Provide the [X, Y] coordinate of the cell's center where the given text is located.  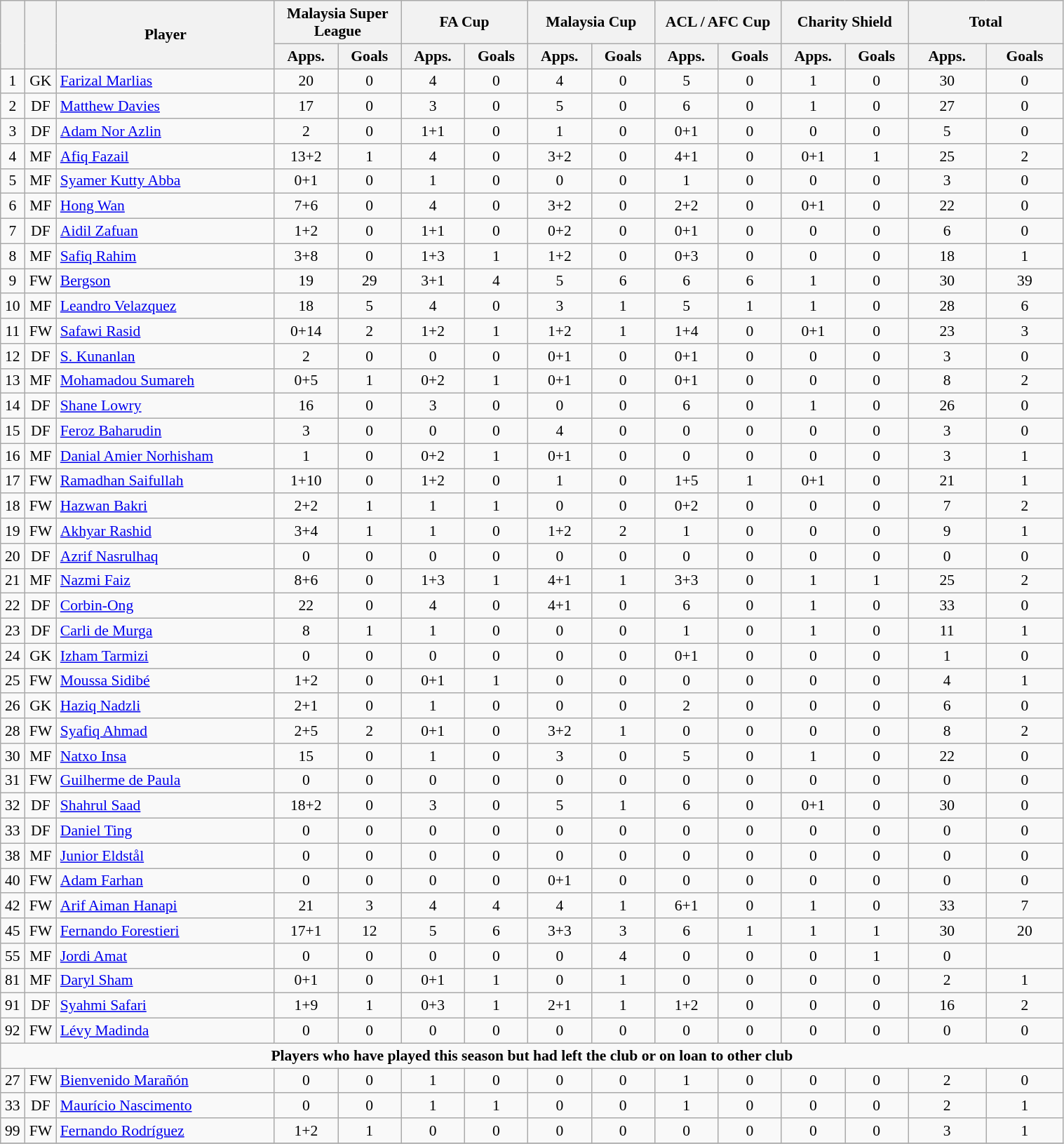
1+10 [306, 481]
3+1 [433, 281]
0+5 [306, 381]
39 [1025, 281]
FA Cup [464, 22]
Player [166, 35]
81 [13, 981]
31 [13, 781]
Mohamadou Sumareh [166, 381]
18+2 [306, 806]
13+2 [306, 156]
Lévy Madinda [166, 1031]
S. Kunanlan [166, 356]
8+6 [306, 581]
Moussa Sidibé [166, 681]
Malaysia Cup [591, 22]
Leandro Velazquez [166, 307]
6+1 [686, 906]
3+4 [306, 531]
Players who have played this season but had left the club or on loan to other club [532, 1056]
Afiq Fazail [166, 156]
Nazmi Faiz [166, 581]
Hazwan Bakri [166, 506]
Natxo Insa [166, 756]
Syahmi Safari [166, 1006]
91 [13, 1006]
3+8 [306, 256]
Adam Farhan [166, 881]
Carli de Murga [166, 631]
1+9 [306, 1006]
Hong Wan [166, 206]
Corbin-Ong [166, 606]
Bienvenido Marañón [166, 1081]
Shahrul Saad [166, 806]
Shane Lowry [166, 406]
24 [13, 656]
Fernando Rodríguez [166, 1131]
Akhyar Rashid [166, 531]
13 [13, 381]
Feroz Baharudin [166, 431]
Aidil Zafuan [166, 231]
0+14 [306, 331]
Daryl Sham [166, 981]
38 [13, 856]
Total [986, 22]
2+5 [306, 731]
55 [13, 956]
Charity Shield [844, 22]
Adam Nor Azlin [166, 131]
Malaysia Super League [338, 22]
Syamer Kutty Abba [166, 181]
32 [13, 806]
Farizal Marlias [166, 81]
Bergson [166, 281]
Azrif Nasrulhaq [166, 556]
14 [13, 406]
Arif Aiman Hanapi [166, 906]
45 [13, 931]
99 [13, 1131]
10 [13, 307]
ACL / AFC Cup [718, 22]
1+5 [686, 481]
42 [13, 906]
Junior Eldstål [166, 856]
Jordi Amat [166, 956]
17+1 [306, 931]
Guilherme de Paula [166, 781]
Danial Amier Norhisham [166, 456]
7+6 [306, 206]
Maurício Nascimento [166, 1106]
Safawi Rasid [166, 331]
Fernando Forestieri [166, 931]
1+4 [686, 331]
29 [370, 281]
40 [13, 881]
Izham Tarmizi [166, 656]
Daniel Ting [166, 831]
Syafiq Ahmad [166, 731]
92 [13, 1031]
Haziq Nadzli [166, 706]
Safiq Rahim [166, 256]
Ramadhan Saifullah [166, 481]
Matthew Davies [166, 107]
